For the text-containing cell, return its midpoint in [x, y] coordinate format. 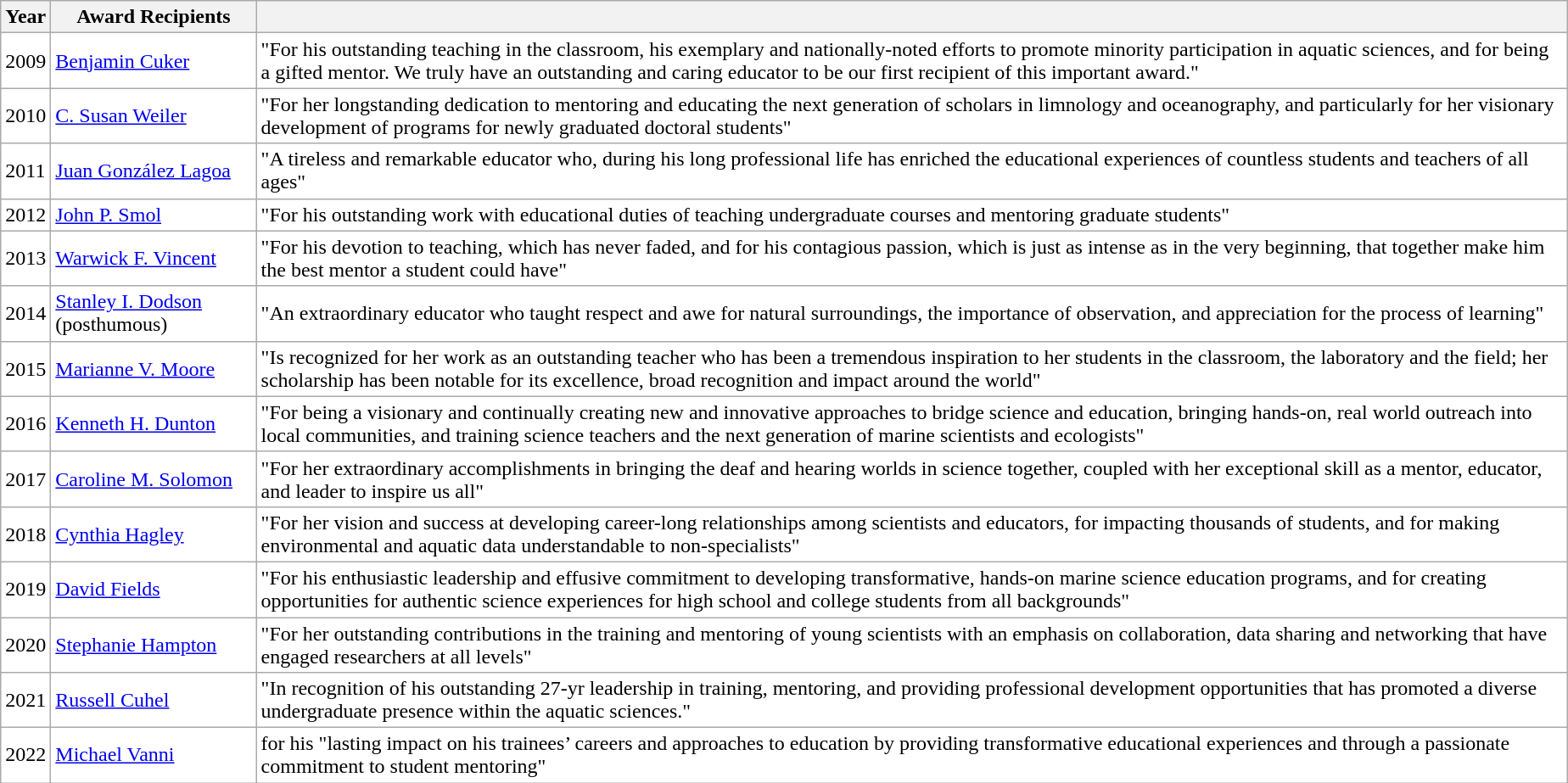
2009 [25, 61]
Caroline M. Solomon [154, 478]
Benjamin Cuker [154, 61]
Award Recipients [154, 17]
John P. Smol [154, 215]
2014 [25, 314]
2020 [25, 645]
2017 [25, 478]
Warwick F. Vincent [154, 258]
Kenneth H. Dunton [154, 424]
Russell Cuhel [154, 701]
2012 [25, 215]
Stanley I. Dodson (posthumous) [154, 314]
C. Susan Weiler [154, 115]
2019 [25, 589]
2010 [25, 115]
Year [25, 17]
Stephanie Hampton [154, 645]
2018 [25, 534]
Cynthia Hagley [154, 534]
2015 [25, 368]
2022 [25, 755]
Marianne V. Moore [154, 368]
2016 [25, 424]
Michael Vanni [154, 755]
Juan González Lagoa [154, 171]
2021 [25, 701]
2013 [25, 258]
David Fields [154, 589]
"For his outstanding work with educational duties of teaching undergraduate courses and mentoring graduate students" [911, 215]
2011 [25, 171]
